For the text-containing cell, return its midpoint in [X, Y] coordinate format. 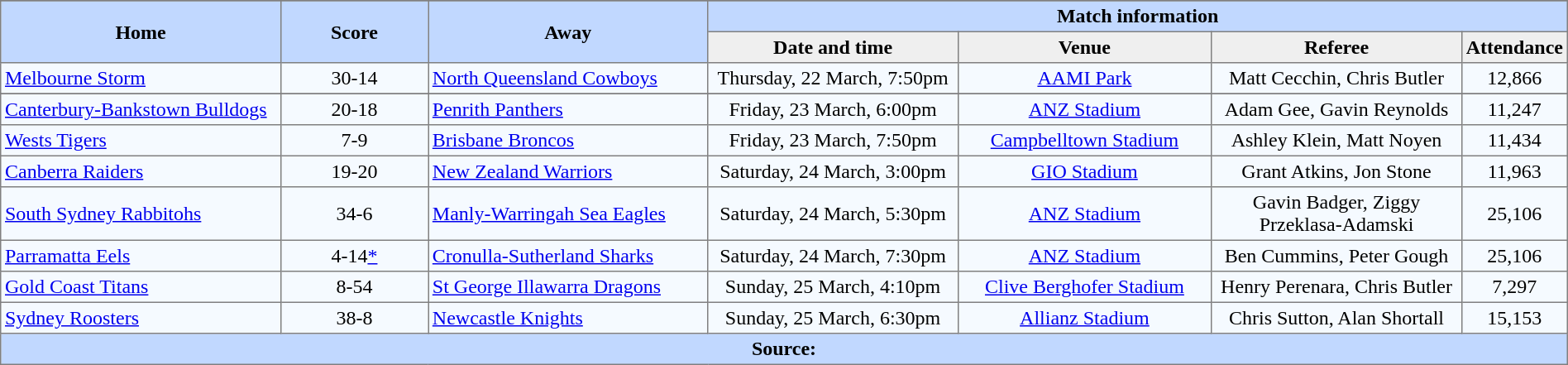
Sydney Roosters [141, 318]
Friday, 23 March, 6:00pm [833, 109]
Melbourne Storm [141, 79]
Allianz Stadium [1084, 318]
Referee [1336, 47]
Cronulla-Sutherland Sharks [568, 256]
St George Illawarra Dragons [568, 287]
Friday, 23 March, 7:50pm [833, 141]
GIO Stadium [1084, 171]
Penrith Panthers [568, 109]
Ashley Klein, Matt Noyen [1336, 141]
19-20 [354, 171]
7,297 [1514, 287]
Clive Berghofer Stadium [1084, 287]
4-14* [354, 256]
30-14 [354, 79]
11,434 [1514, 141]
Wests Tigers [141, 141]
Gavin Badger, Ziggy Przeklasa-Adamski [1336, 214]
Grant Atkins, Jon Stone [1336, 171]
11,247 [1514, 109]
38-8 [354, 318]
8-54 [354, 287]
South Sydney Rabbitohs [141, 214]
Matt Cecchin, Chris Butler [1336, 79]
Attendance [1514, 47]
12,866 [1514, 79]
Home [141, 31]
Newcastle Knights [568, 318]
Campbelltown Stadium [1084, 141]
Canberra Raiders [141, 171]
Parramatta Eels [141, 256]
Brisbane Broncos [568, 141]
Sunday, 25 March, 6:30pm [833, 318]
11,963 [1514, 171]
Thursday, 22 March, 7:50pm [833, 79]
Adam Gee, Gavin Reynolds [1336, 109]
Saturday, 24 March, 7:30pm [833, 256]
Saturday, 24 March, 3:00pm [833, 171]
Source: [784, 349]
Canterbury-Bankstown Bulldogs [141, 109]
34-6 [354, 214]
Score [354, 31]
Saturday, 24 March, 5:30pm [833, 214]
15,153 [1514, 318]
New Zealand Warriors [568, 171]
Venue [1084, 47]
Ben Cummins, Peter Gough [1336, 256]
Date and time [833, 47]
Henry Perenara, Chris Butler [1336, 287]
7-9 [354, 141]
Gold Coast Titans [141, 287]
Manly-Warringah Sea Eagles [568, 214]
North Queensland Cowboys [568, 79]
Sunday, 25 March, 4:10pm [833, 287]
20-18 [354, 109]
Chris Sutton, Alan Shortall [1336, 318]
Away [568, 31]
AAMI Park [1084, 79]
Match information [1138, 17]
